Provide the [x, y] coordinate of the cell's center where the given text is located.  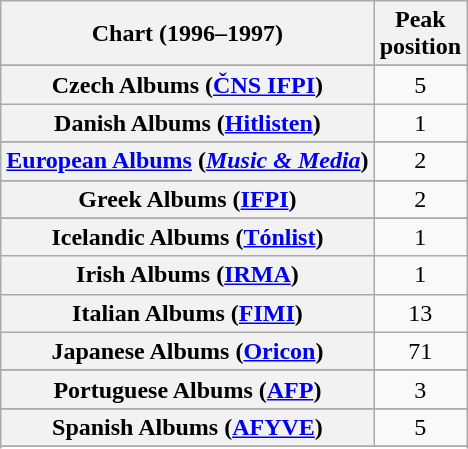
Greek Albums (IFPI) [188, 199]
Portuguese Albums (AFP) [188, 389]
Peakposition [420, 34]
Italian Albums (FIMI) [188, 313]
71 [420, 351]
European Albums (Music & Media) [188, 161]
3 [420, 389]
Spanish Albums (AFYVE) [188, 427]
13 [420, 313]
Icelandic Albums (Tónlist) [188, 237]
Danish Albums (Hitlisten) [188, 123]
Chart (1996–1997) [188, 34]
Japanese Albums (Oricon) [188, 351]
Irish Albums (IRMA) [188, 275]
Czech Albums (ČNS IFPI) [188, 85]
